Capture the cell that displays the provided text and extract its (x, y) central coordinate. 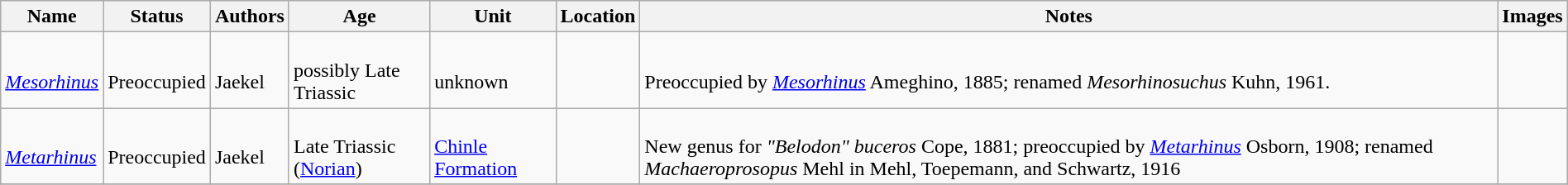
Location (598, 17)
Metarhinus (52, 146)
Preoccupied by Mesorhinus Ameghino, 1885; renamed Mesorhinosuchus Kuhn, 1961. (1068, 70)
Chinle Formation (493, 146)
Name (52, 17)
possibly Late Triassic (359, 70)
unknown (493, 70)
Unit (493, 17)
Mesorhinus (52, 70)
Age (359, 17)
Status (157, 17)
Late Triassic (Norian) (359, 146)
Notes (1068, 17)
Authors (250, 17)
Images (1532, 17)
